Return the (x, y) coordinate for the center point of the cell that contains the specified text.  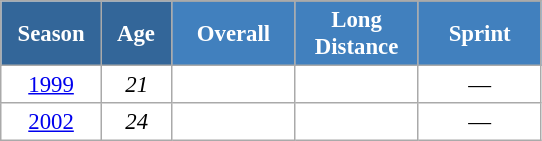
2002 (52, 122)
Age (136, 34)
1999 (52, 85)
Season (52, 34)
21 (136, 85)
Sprint (480, 34)
Long Distance (356, 34)
24 (136, 122)
Overall (234, 34)
